Identify which cell holds the provided text, then report its (x, y) central coordinate. 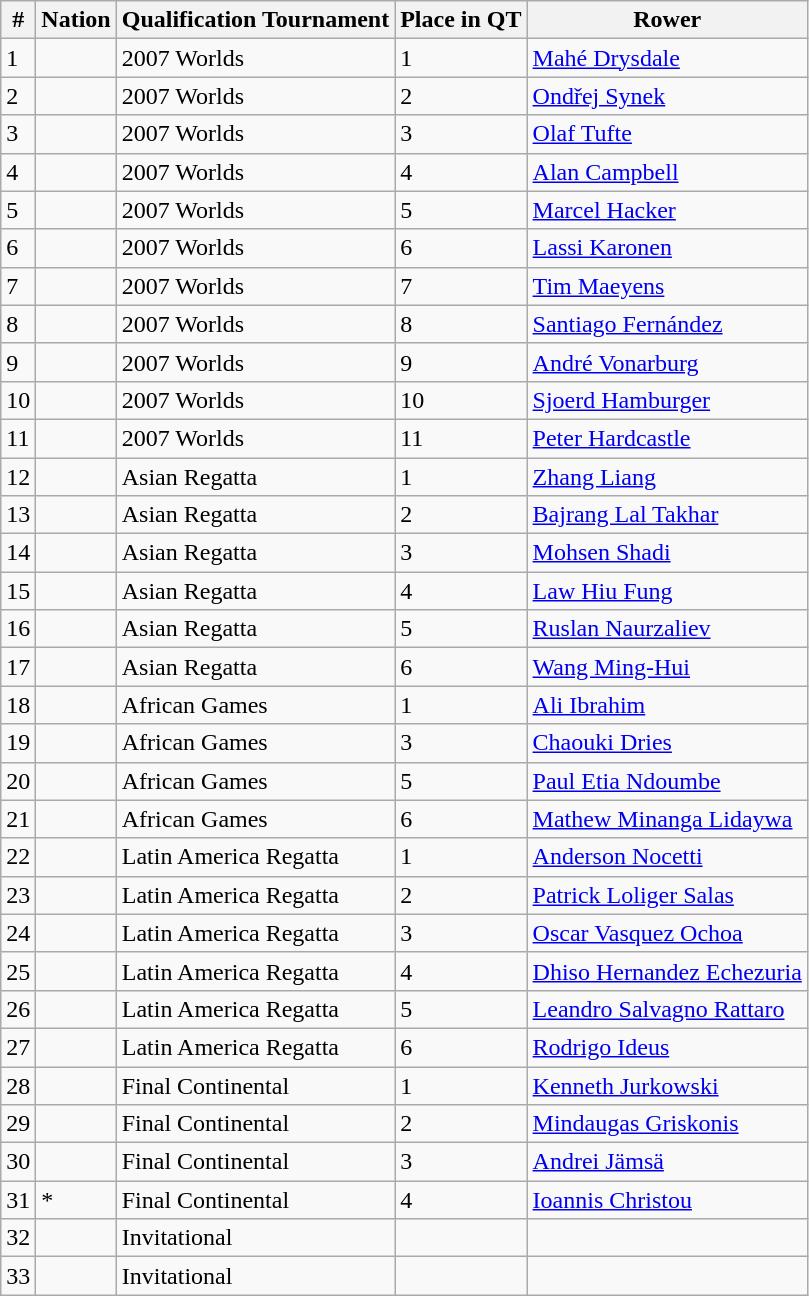
16 (18, 629)
Ruslan Naurzaliev (667, 629)
Tim Maeyens (667, 286)
# (18, 20)
Olaf Tufte (667, 134)
Bajrang Lal Takhar (667, 515)
Mahé Drysdale (667, 58)
Mathew Minanga Lidaywa (667, 819)
Alan Campbell (667, 172)
* (76, 1200)
André Vonarburg (667, 362)
18 (18, 705)
Paul Etia Ndoumbe (667, 781)
20 (18, 781)
29 (18, 1124)
Chaouki Dries (667, 743)
26 (18, 1009)
Sjoerd Hamburger (667, 400)
Zhang Liang (667, 477)
24 (18, 933)
15 (18, 591)
Peter Hardcastle (667, 438)
27 (18, 1047)
Wang Ming-Hui (667, 667)
Kenneth Jurkowski (667, 1085)
Marcel Hacker (667, 210)
Place in QT (461, 20)
Anderson Nocetti (667, 857)
28 (18, 1085)
Nation (76, 20)
31 (18, 1200)
22 (18, 857)
19 (18, 743)
12 (18, 477)
Rower (667, 20)
Lassi Karonen (667, 248)
Dhiso Hernandez Echezuria (667, 971)
Patrick Loliger Salas (667, 895)
Law Hiu Fung (667, 591)
33 (18, 1276)
Ali Ibrahim (667, 705)
Santiago Fernández (667, 324)
Qualification Tournament (255, 20)
Mohsen Shadi (667, 553)
Andrei Jämsä (667, 1162)
14 (18, 553)
Mindaugas Griskonis (667, 1124)
Rodrigo Ideus (667, 1047)
Oscar Vasquez Ochoa (667, 933)
23 (18, 895)
Ioannis Christou (667, 1200)
Leandro Salvagno Rattaro (667, 1009)
17 (18, 667)
13 (18, 515)
30 (18, 1162)
32 (18, 1238)
21 (18, 819)
25 (18, 971)
Ondřej Synek (667, 96)
